For the text-containing cell, return its midpoint in (x, y) coordinate format. 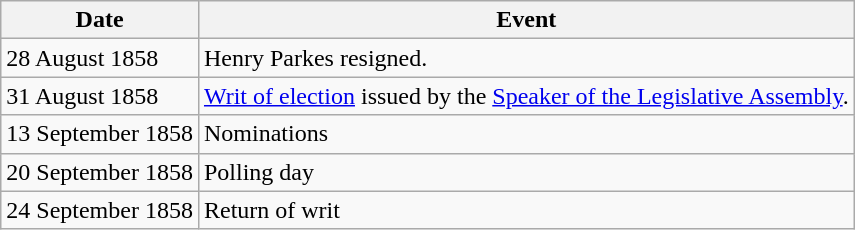
31 August 1858 (100, 96)
24 September 1858 (100, 210)
Date (100, 20)
Nominations (526, 134)
Writ of election issued by the Speaker of the Legislative Assembly. (526, 96)
13 September 1858 (100, 134)
Polling day (526, 172)
Henry Parkes resigned. (526, 58)
Event (526, 20)
Return of writ (526, 210)
20 September 1858 (100, 172)
28 August 1858 (100, 58)
